Extract the [x, y] coordinate from the center of the cell holding the provided text.  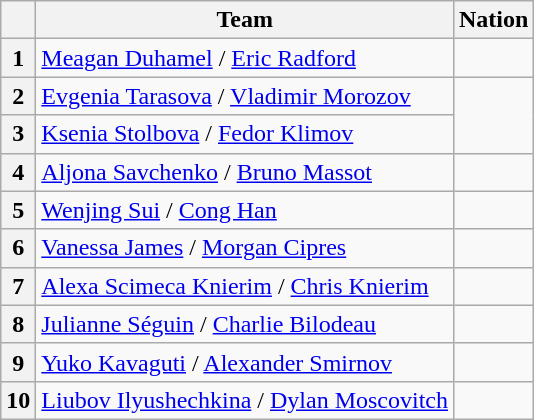
7 [18, 286]
Alexa Scimeca Knierim / Chris Knierim [245, 286]
Yuko Kavaguti / Alexander Smirnov [245, 362]
Julianne Séguin / Charlie Bilodeau [245, 324]
8 [18, 324]
5 [18, 210]
Nation [493, 20]
Aljona Savchenko / Bruno Massot [245, 172]
4 [18, 172]
2 [18, 96]
Team [245, 20]
9 [18, 362]
Vanessa James / Morgan Cipres [245, 248]
10 [18, 400]
6 [18, 248]
Ksenia Stolbova / Fedor Klimov [245, 134]
Wenjing Sui / Cong Han [245, 210]
Liubov Ilyushechkina / Dylan Moscovitch [245, 400]
Evgenia Tarasova / Vladimir Morozov [245, 96]
Meagan Duhamel / Eric Radford [245, 58]
3 [18, 134]
1 [18, 58]
